Return [X, Y] of the center of cell containing provided text 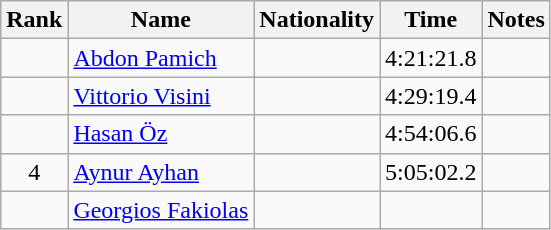
Aynur Ayhan [161, 172]
Name [161, 20]
Vittorio Visini [161, 96]
5:05:02.2 [431, 172]
4:29:19.4 [431, 96]
Georgios Fakiolas [161, 210]
Abdon Pamich [161, 58]
4 [34, 172]
Notes [516, 20]
4:54:06.6 [431, 134]
Time [431, 20]
Nationality [317, 20]
Hasan Öz [161, 134]
Rank [34, 20]
4:21:21.8 [431, 58]
